Search for the cell housing the specified text and yield its (X, Y) center coordinate. 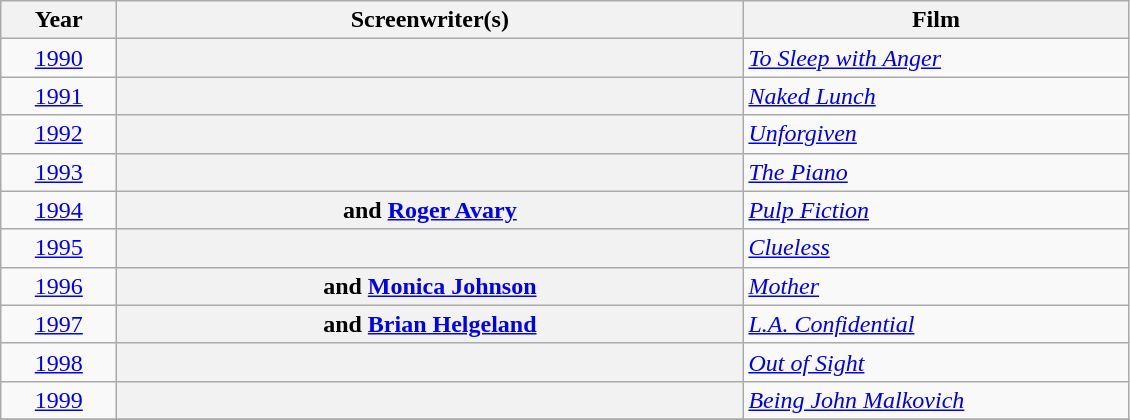
1991 (59, 96)
The Piano (936, 172)
1997 (59, 324)
Film (936, 20)
1999 (59, 400)
Out of Sight (936, 362)
1998 (59, 362)
and Roger Avary (430, 210)
Unforgiven (936, 134)
Mother (936, 286)
Year (59, 20)
L.A. Confidential (936, 324)
and Brian Helgeland (430, 324)
Pulp Fiction (936, 210)
To Sleep with Anger (936, 58)
and Monica Johnson (430, 286)
1993 (59, 172)
Clueless (936, 248)
1990 (59, 58)
1996 (59, 286)
1994 (59, 210)
1995 (59, 248)
Being John Malkovich (936, 400)
Naked Lunch (936, 96)
1992 (59, 134)
Screenwriter(s) (430, 20)
